Search for the cell housing the specified text and yield its (X, Y) center coordinate. 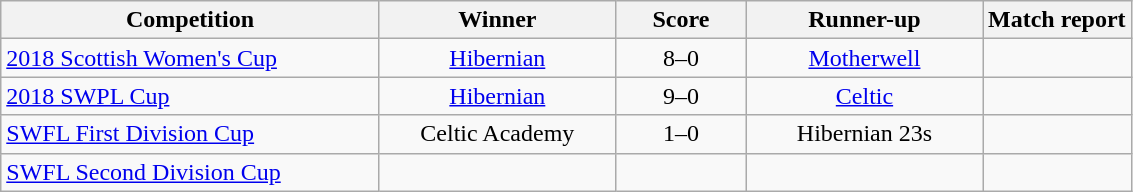
1–0 (680, 134)
Hibernian 23s (864, 134)
Winner (497, 20)
SWFL Second Division Cup (190, 172)
Motherwell (864, 58)
Match report (1056, 20)
8–0 (680, 58)
Celtic Academy (497, 134)
2018 Scottish Women's Cup (190, 58)
Runner-up (864, 20)
Score (680, 20)
Competition (190, 20)
2018 SWPL Cup (190, 96)
Celtic (864, 96)
SWFL First Division Cup (190, 134)
9–0 (680, 96)
